Determine the [x, y] coordinate at the center of the cell enclosing the given text.  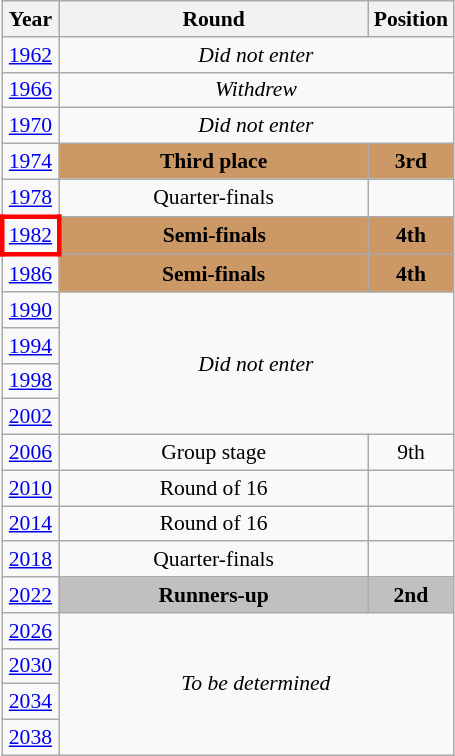
1978 [30, 198]
1982 [30, 236]
2014 [30, 524]
1998 [30, 381]
2002 [30, 417]
Year [30, 19]
1990 [30, 310]
1974 [30, 162]
To be determined [256, 684]
1966 [30, 90]
2038 [30, 738]
2010 [30, 488]
2006 [30, 453]
2022 [30, 595]
3rd [411, 162]
Round [214, 19]
Withdrew [256, 90]
9th [411, 453]
2018 [30, 560]
1986 [30, 274]
Group stage [214, 453]
2030 [30, 666]
1970 [30, 126]
Position [411, 19]
2034 [30, 702]
1994 [30, 346]
2026 [30, 631]
1962 [30, 55]
Runners-up [214, 595]
Third place [214, 162]
2nd [411, 595]
